Provide the [x, y] coordinate of the cell's center where the given text is located.  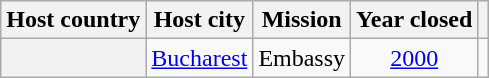
Embassy [302, 58]
Year closed [414, 20]
Host country [74, 20]
2000 [414, 58]
Mission [302, 20]
Host city [200, 20]
Bucharest [200, 58]
